From the cell containing the given text, extract its center point as [X, Y] coordinate. 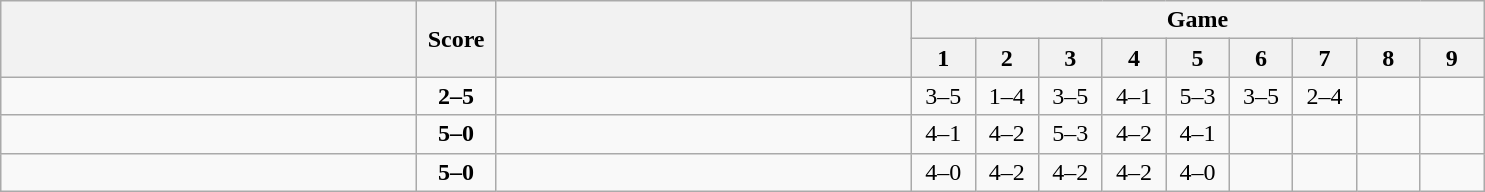
Game [1197, 20]
4 [1134, 58]
2–5 [456, 96]
1–4 [1007, 96]
Score [456, 39]
3 [1071, 58]
6 [1261, 58]
8 [1388, 58]
5 [1198, 58]
1 [943, 58]
7 [1325, 58]
2–4 [1325, 96]
9 [1452, 58]
2 [1007, 58]
